For the text-containing cell, return its midpoint in (x, y) coordinate format. 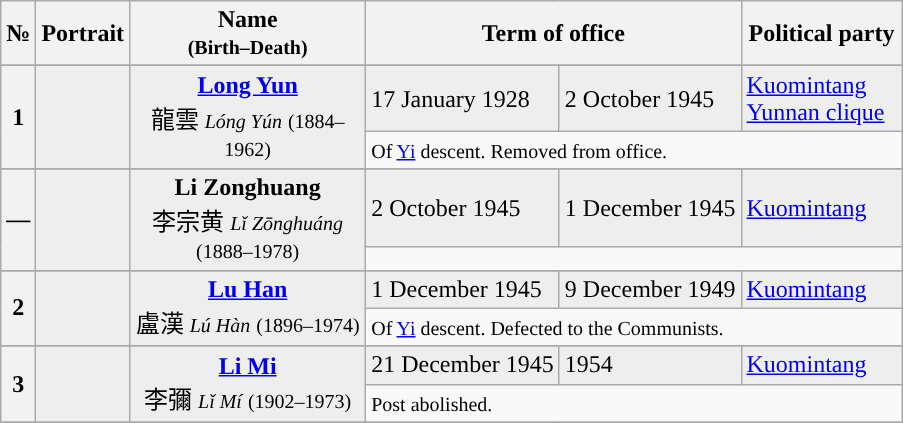
17 January 1928 (463, 98)
Portrait (83, 34)
№ (18, 34)
Political party (822, 34)
1954 (650, 365)
21 December 1945 (463, 365)
Long Yun龍雲 Lóng Yún (1884–1962) (248, 118)
Name(Birth–Death) (248, 34)
Post abolished. (634, 403)
Li Zonghuang李宗黄 Lǐ Zōnghuáng (1888–1978) (248, 220)
Term of office (554, 34)
2 (18, 308)
1 (18, 118)
Of Yi descent. Removed from office. (634, 150)
— (18, 220)
KuomintangYunnan clique (822, 98)
3 (18, 384)
Of Yi descent. Defected to the Communists. (634, 327)
Lu Han盧漢 Lú Hàn (1896–1974) (248, 308)
9 December 1949 (650, 289)
Li Mi李彌 Lǐ Mí (1902–1973) (248, 384)
